Output the (x, y) coordinate of the center of the cell containing the given text.  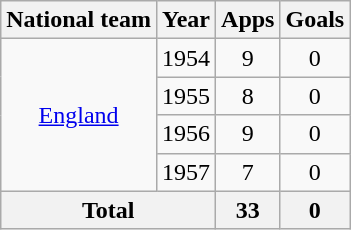
1955 (186, 96)
7 (248, 172)
Total (108, 210)
Year (186, 20)
33 (248, 210)
England (79, 115)
Apps (248, 20)
1954 (186, 58)
National team (79, 20)
8 (248, 96)
Goals (315, 20)
1956 (186, 134)
1957 (186, 172)
